From the cell containing the given text, extract its center point as [X, Y] coordinate. 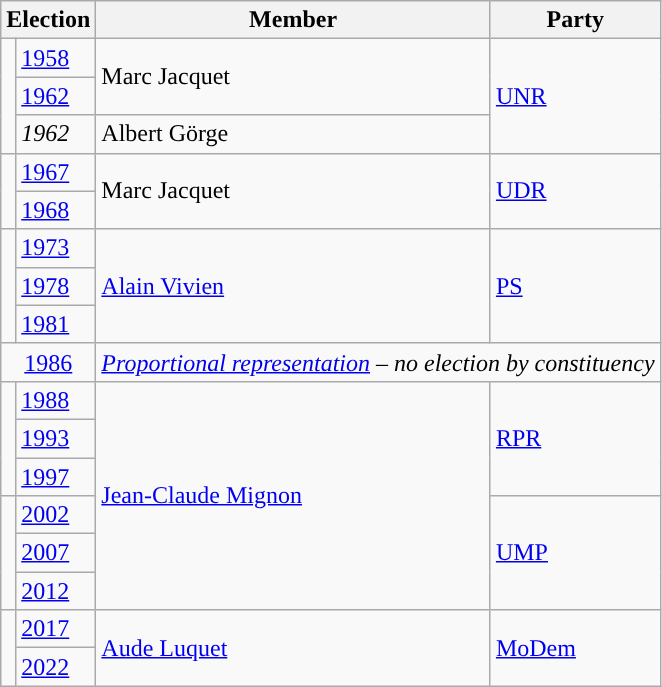
1997 [56, 477]
MoDem [575, 648]
Party [575, 20]
Election [48, 20]
Albert Görge [294, 134]
Proportional representation – no election by constituency [378, 362]
Jean-Claude Mignon [294, 495]
Member [294, 20]
1993 [56, 438]
UMP [575, 553]
1986 [48, 362]
RPR [575, 438]
PS [575, 286]
1967 [56, 172]
1958 [56, 58]
Alain Vivien [294, 286]
1968 [56, 210]
UDR [575, 191]
UNR [575, 96]
1981 [56, 324]
1973 [56, 248]
2012 [56, 591]
1988 [56, 400]
2017 [56, 629]
2007 [56, 553]
2002 [56, 515]
2022 [56, 667]
1978 [56, 286]
Aude Luquet [294, 648]
